From the cell containing the given text, extract its center point as [x, y] coordinate. 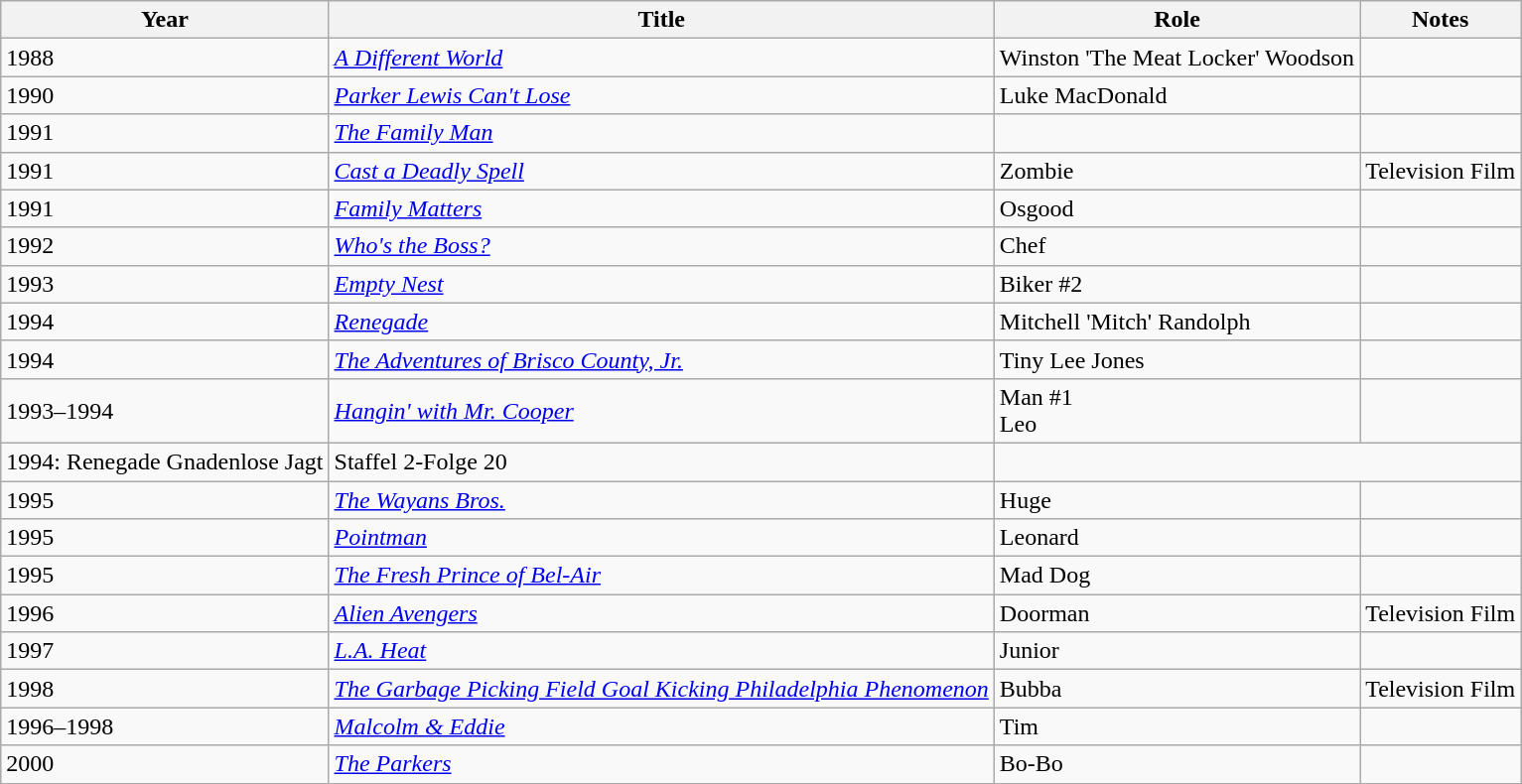
1988 [165, 58]
Luke MacDonald [1176, 95]
1996–1998 [165, 726]
Alien Avengers [661, 613]
Malcolm & Eddie [661, 726]
Who's the Boss? [661, 246]
Bo-Bo [1176, 764]
The Family Man [661, 133]
Staffel 2-Folge 20 [661, 461]
L.A. Heat [661, 651]
Pointman [661, 538]
1993–1994 [165, 411]
Notes [1441, 20]
Huge [1176, 499]
2000 [165, 764]
1996 [165, 613]
1998 [165, 689]
The Garbage Picking Field Goal Kicking Philadelphia Phenomenon [661, 689]
1993 [165, 284]
Mad Dog [1176, 576]
Junior [1176, 651]
Doorman [1176, 613]
Biker #2 [1176, 284]
1997 [165, 651]
Cast a Deadly Spell [661, 171]
Winston 'The Meat Locker' Woodson [1176, 58]
Bubba [1176, 689]
1990 [165, 95]
Chef [1176, 246]
1992 [165, 246]
The Wayans Bros. [661, 499]
The Parkers [661, 764]
Man #1Leo [1176, 411]
Year [165, 20]
Mitchell 'Mitch' Randolph [1176, 322]
Zombie [1176, 171]
Tiny Lee Jones [1176, 359]
Leonard [1176, 538]
The Fresh Prince of Bel-Air [661, 576]
Osgood [1176, 208]
Empty Nest [661, 284]
Role [1176, 20]
Parker Lewis Can't Lose [661, 95]
Renegade [661, 322]
A Different World [661, 58]
Family Matters [661, 208]
1994: Renegade Gnadenlose Jagt [165, 461]
Hangin' with Mr. Cooper [661, 411]
Tim [1176, 726]
Title [661, 20]
The Adventures of Brisco County, Jr. [661, 359]
